Extract the (X, Y) coordinate from the center of the cell holding the provided text.  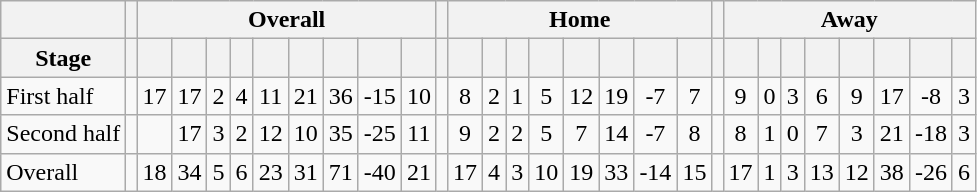
38 (892, 172)
Home (579, 20)
33 (616, 172)
35 (340, 134)
23 (270, 172)
71 (340, 172)
Stage (64, 58)
Away (849, 20)
-15 (380, 96)
34 (190, 172)
-26 (930, 172)
15 (694, 172)
First half (64, 96)
-18 (930, 134)
31 (306, 172)
18 (154, 172)
13 (822, 172)
-8 (930, 96)
36 (340, 96)
-14 (656, 172)
14 (616, 134)
-25 (380, 134)
Second half (64, 134)
-40 (380, 172)
